Determine the (x, y) coordinate at the center of the cell enclosing the given text.  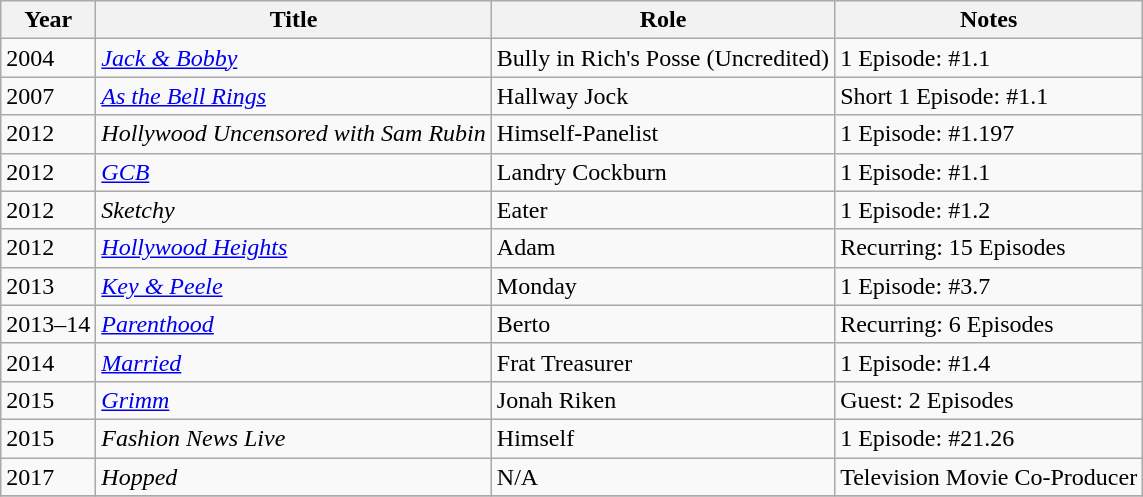
Jack & Bobby (294, 58)
Short 1 Episode: #1.1 (989, 96)
Parenthood (294, 324)
Guest: 2 Episodes (989, 400)
1 Episode: #1.4 (989, 362)
2014 (48, 362)
Monday (662, 286)
Grimm (294, 400)
2013 (48, 286)
Hollywood Heights (294, 248)
2004 (48, 58)
As the Bell Rings (294, 96)
1 Episode: #1.2 (989, 210)
Hopped (294, 477)
N/A (662, 477)
2013–14 (48, 324)
Hollywood Uncensored with Sam Rubin (294, 134)
Year (48, 20)
Eater (662, 210)
Fashion News Live (294, 438)
Himself-Panelist (662, 134)
2017 (48, 477)
Adam (662, 248)
Recurring: 15 Episodes (989, 248)
Landry Cockburn (662, 172)
Sketchy (294, 210)
1 Episode: #21.26 (989, 438)
1 Episode: #1.197 (989, 134)
Berto (662, 324)
Recurring: 6 Episodes (989, 324)
1 Episode: #3.7 (989, 286)
Frat Treasurer (662, 362)
Television Movie Co-Producer (989, 477)
Jonah Riken (662, 400)
GCB (294, 172)
Hallway Jock (662, 96)
Key & Peele (294, 286)
Role (662, 20)
Title (294, 20)
2007 (48, 96)
Himself (662, 438)
Bully in Rich's Posse (Uncredited) (662, 58)
Married (294, 362)
Notes (989, 20)
